Detect which cell encompasses the target text, then output its [x, y] center coordinate. 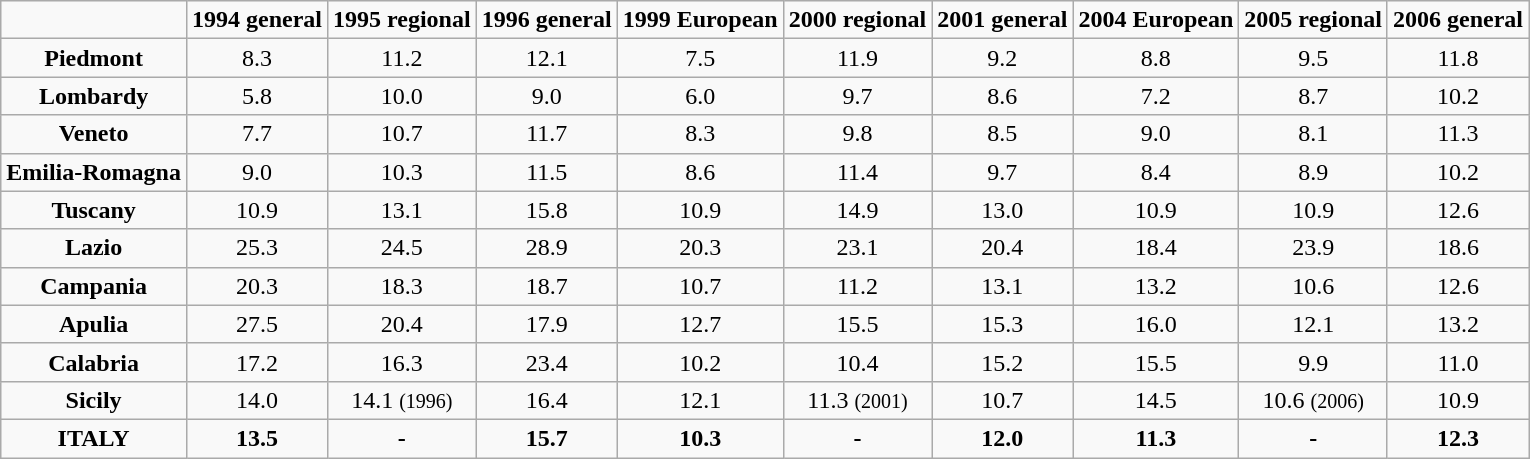
1999 European [700, 20]
18.4 [1156, 248]
11.9 [858, 58]
9.9 [1314, 362]
17.9 [546, 324]
11.7 [546, 134]
11.0 [1458, 362]
Lombardy [94, 96]
16.4 [546, 400]
15.8 [546, 210]
1995 regional [402, 20]
16.3 [402, 362]
Veneto [94, 134]
10.4 [858, 362]
18.6 [1458, 248]
7.7 [256, 134]
10.0 [402, 96]
8.4 [1156, 172]
13.0 [1002, 210]
2005 regional [1314, 20]
12.0 [1002, 438]
Emilia-Romagna [94, 172]
10.6 (2006) [1314, 400]
16.0 [1156, 324]
27.5 [256, 324]
17.2 [256, 362]
9.8 [858, 134]
6.0 [700, 96]
9.5 [1314, 58]
7.5 [700, 58]
15.7 [546, 438]
11.5 [546, 172]
Calabria [94, 362]
18.3 [402, 286]
2004 European [1156, 20]
8.9 [1314, 172]
7.2 [1156, 96]
2001 general [1002, 20]
1994 general [256, 20]
23.4 [546, 362]
8.1 [1314, 134]
2000 regional [858, 20]
Piedmont [94, 58]
14.5 [1156, 400]
14.1 (1996) [402, 400]
5.8 [256, 96]
15.3 [1002, 324]
13.5 [256, 438]
8.7 [1314, 96]
23.1 [858, 248]
14.9 [858, 210]
11.8 [1458, 58]
12.3 [1458, 438]
1996 general [546, 20]
24.5 [402, 248]
8.8 [1156, 58]
18.7 [546, 286]
Campania [94, 286]
14.0 [256, 400]
10.6 [1314, 286]
12.7 [700, 324]
8.5 [1002, 134]
ITALY [94, 438]
25.3 [256, 248]
15.2 [1002, 362]
23.9 [1314, 248]
9.2 [1002, 58]
11.3 (2001) [858, 400]
Sicily [94, 400]
Apulia [94, 324]
11.4 [858, 172]
Tuscany [94, 210]
28.9 [546, 248]
2006 general [1458, 20]
Lazio [94, 248]
